Identify which cell holds the provided text, then report its (X, Y) central coordinate. 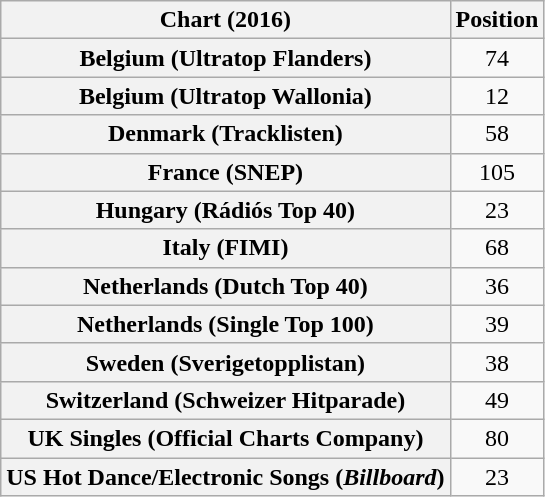
Hungary (Rádiós Top 40) (226, 210)
49 (497, 400)
74 (497, 58)
58 (497, 134)
12 (497, 96)
UK Singles (Official Charts Company) (226, 438)
Position (497, 20)
Italy (FIMI) (226, 248)
Netherlands (Dutch Top 40) (226, 286)
Belgium (Ultratop Flanders) (226, 58)
38 (497, 362)
36 (497, 286)
80 (497, 438)
Chart (2016) (226, 20)
France (SNEP) (226, 172)
Switzerland (Schweizer Hitparade) (226, 400)
Denmark (Tracklisten) (226, 134)
Belgium (Ultratop Wallonia) (226, 96)
68 (497, 248)
Sweden (Sverigetopplistan) (226, 362)
105 (497, 172)
39 (497, 324)
US Hot Dance/Electronic Songs (Billboard) (226, 477)
Netherlands (Single Top 100) (226, 324)
